Pinpoint the cell where the given text exists, returning its [X, Y] midpoint coordinate. 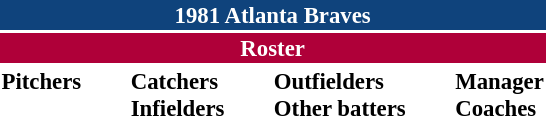
1981 Atlanta Braves [272, 15]
Roster [272, 48]
